Detect which cell encompasses the target text, then output its [x, y] center coordinate. 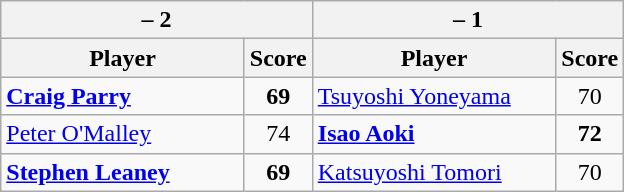
– 1 [468, 20]
Peter O'Malley [123, 134]
Katsuyoshi Tomori [434, 172]
Stephen Leaney [123, 172]
Craig Parry [123, 96]
72 [590, 134]
Isao Aoki [434, 134]
Tsuyoshi Yoneyama [434, 96]
– 2 [157, 20]
74 [278, 134]
